Output the (X, Y) coordinate of the center of the cell containing the given text.  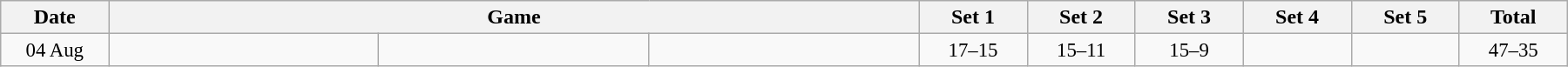
Set 4 (1297, 17)
15–9 (1189, 50)
Date (55, 17)
17–15 (973, 50)
Set 5 (1405, 17)
04 Aug (55, 50)
Set 1 (973, 17)
Set 3 (1189, 17)
15–11 (1081, 50)
47–35 (1513, 50)
Set 2 (1081, 17)
Total (1513, 17)
Game (514, 17)
